Return the (x, y) coordinate for the center point of the cell that contains the specified text.  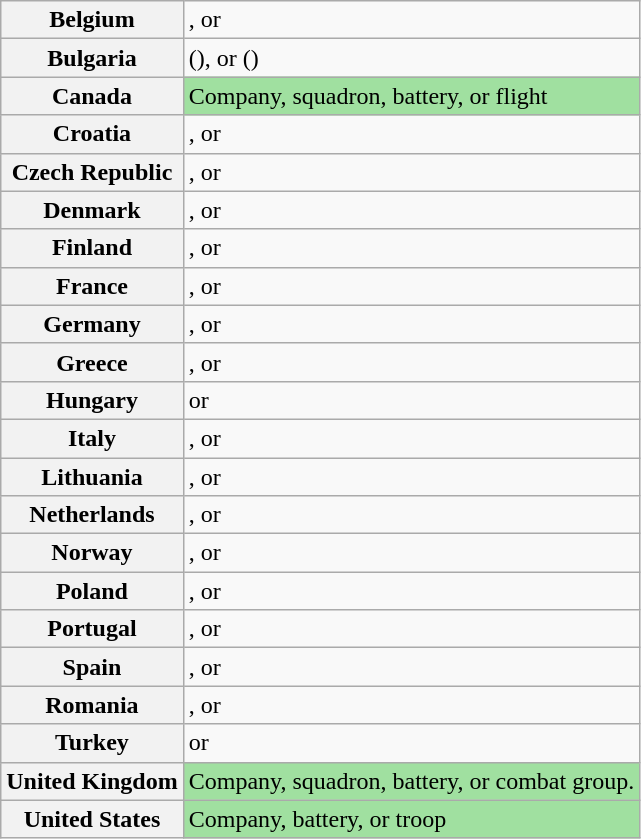
Belgium (92, 20)
Lithuania (92, 477)
Canada (92, 96)
Netherlands (92, 515)
Germany (92, 324)
Croatia (92, 134)
France (92, 286)
Greece (92, 362)
Romania (92, 705)
Hungary (92, 400)
(), or () (412, 58)
United Kingdom (92, 781)
Bulgaria (92, 58)
Company, battery, or troop (412, 819)
Portugal (92, 629)
Finland (92, 248)
United States (92, 819)
Italy (92, 438)
Company, squadron, battery, or combat group. (412, 781)
Denmark (92, 210)
Poland (92, 591)
Spain (92, 667)
Norway (92, 553)
Turkey (92, 743)
Company, squadron, battery, or flight (412, 96)
Czech Republic (92, 172)
